Capture the cell that displays the provided text and extract its (X, Y) central coordinate. 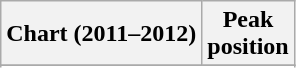
Chart (2011–2012) (102, 34)
Peak position (248, 34)
